Search for the cell housing the specified text and yield its [X, Y] center coordinate. 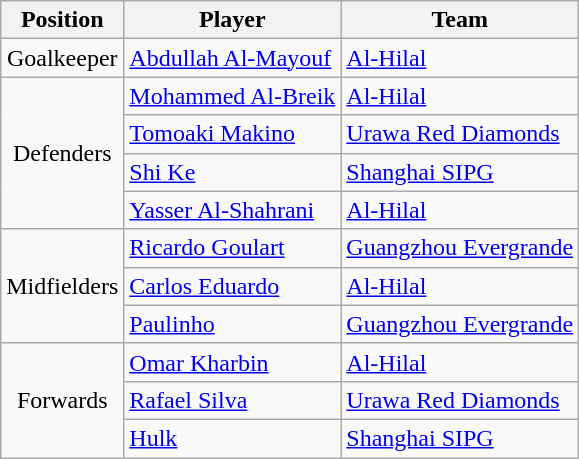
Shi Ke [232, 172]
Midfielders [62, 286]
Rafael Silva [232, 400]
Mohammed Al-Breik [232, 96]
Forwards [62, 400]
Player [232, 20]
Defenders [62, 153]
Hulk [232, 438]
Yasser Al-Shahrani [232, 210]
Tomoaki Makino [232, 134]
Goalkeeper [62, 58]
Position [62, 20]
Paulinho [232, 324]
Team [460, 20]
Omar Kharbin [232, 362]
Carlos Eduardo [232, 286]
Abdullah Al-Mayouf [232, 58]
Ricardo Goulart [232, 248]
